Pinpoint the cell where the given text exists, returning its (x, y) midpoint coordinate. 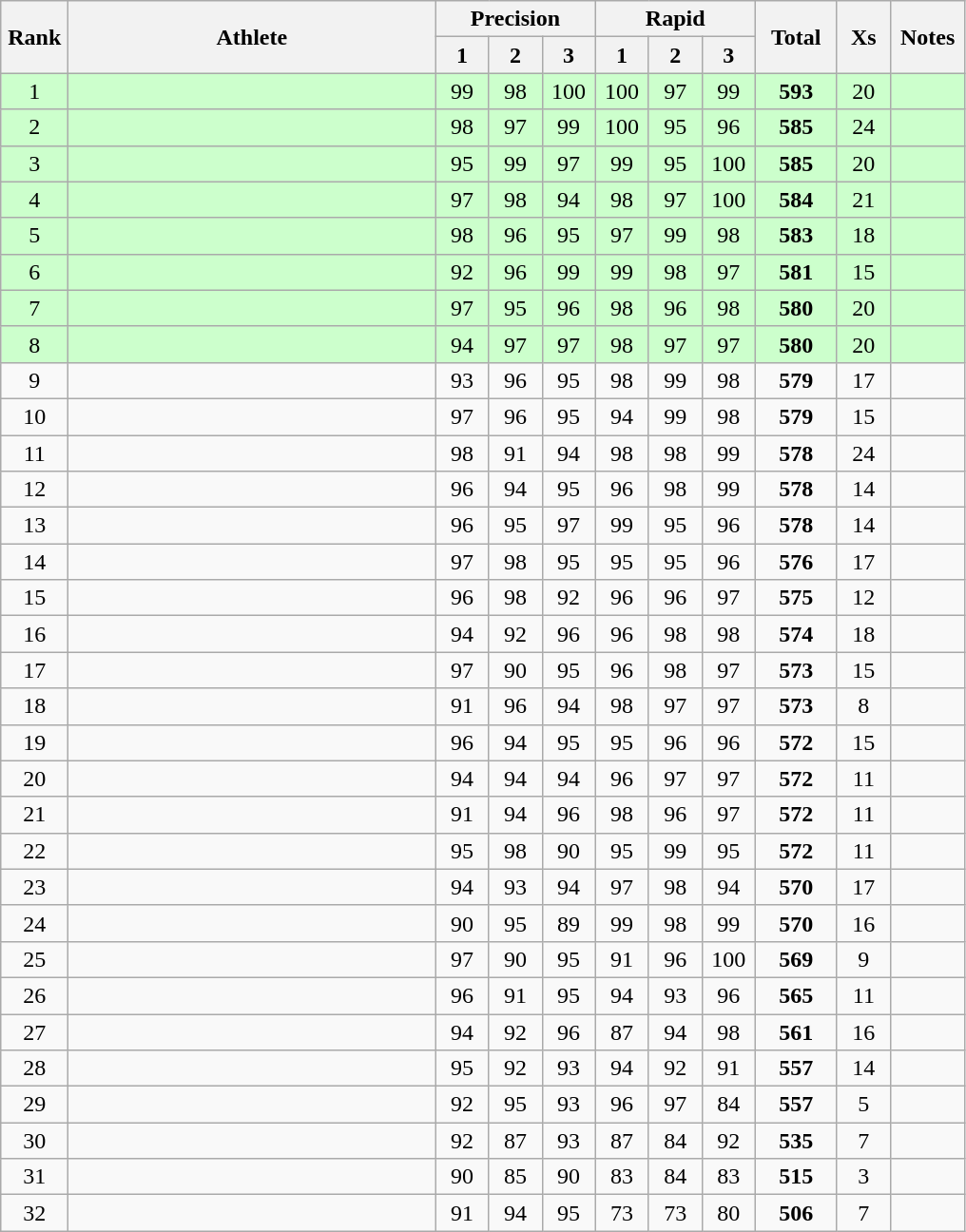
584 (796, 200)
583 (796, 236)
80 (728, 1213)
Total (796, 37)
27 (34, 1031)
4 (34, 200)
569 (796, 959)
29 (34, 1105)
Rank (34, 37)
515 (796, 1177)
535 (796, 1141)
Notes (928, 37)
6 (34, 272)
30 (34, 1141)
26 (34, 995)
89 (569, 923)
19 (34, 742)
581 (796, 272)
Rapid (675, 19)
31 (34, 1177)
565 (796, 995)
561 (796, 1031)
22 (34, 851)
593 (796, 91)
Xs (863, 37)
Precision (515, 19)
32 (34, 1213)
506 (796, 1213)
25 (34, 959)
10 (34, 416)
Athlete (252, 37)
23 (34, 887)
574 (796, 634)
13 (34, 526)
28 (34, 1068)
575 (796, 598)
576 (796, 562)
85 (515, 1177)
